Output the [x, y] coordinate of the center of the cell containing the given text.  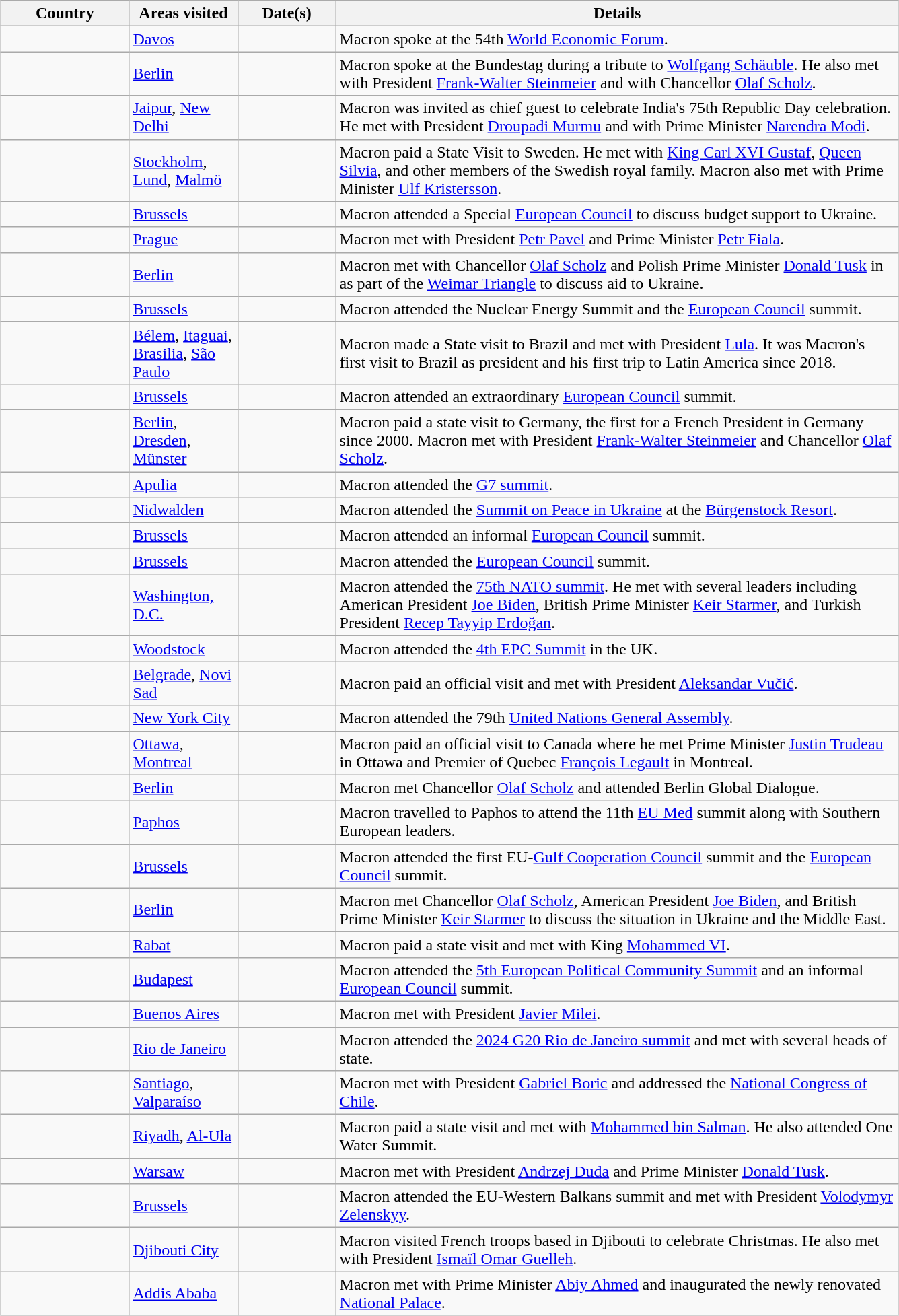
Macron attended the 79th United Nations General Assembly. [617, 718]
Date(s) [287, 13]
Rabat [183, 944]
Macron visited French troops based in Djibouti to celebrate Christmas. He also met with President Ismaïl Omar Guelleh. [617, 1249]
Budapest [183, 979]
Macron attended the EU-Western Balkans summit and met with President Volodymyr Zelenskyy. [617, 1206]
Areas visited [183, 13]
Apulia [183, 484]
Nidwalden [183, 510]
Jaipur, New Delhi [183, 117]
Rio de Janeiro [183, 1049]
Ottawa, Montreal [183, 753]
Addis Ababa [183, 1294]
Buenos Aires [183, 1014]
Berlin, Dresden, Münster [183, 440]
Macron attended an informal European Council summit. [617, 536]
Macron attended the G7 summit. [617, 484]
Stockholm, Lund, Malmö [183, 170]
Macron met with President Gabriel Boric and addressed the National Congress of Chile. [617, 1093]
Macron spoke at the 54th World Economic Forum. [617, 39]
Macron paid a state visit and met with Mohammed bin Salman. He also attended One Water Summit. [617, 1136]
New York City [183, 718]
Macron attended an extraordinary European Council summit. [617, 396]
Belgrade, Novi Sad [183, 684]
Bélem, Itaguai, Brasilia, São Paulo [183, 353]
Macron paid an official visit to Canada where he met Prime Minister Justin Trudeau in Ottawa and Premier of Quebec François Legault in Montreal. [617, 753]
Macron attended the Summit on Peace in Ukraine at the Bürgenstock Resort. [617, 510]
Country [65, 13]
Macron met with Prime Minister Abiy Ahmed and inaugurated the newly renovated National Palace. [617, 1294]
Macron attended the 2024 G20 Rio de Janeiro summit and met with several heads of state. [617, 1049]
Davos [183, 39]
Macron attended the European Council summit. [617, 561]
Washington, D.C. [183, 605]
Macron met with Chancellor Olaf Scholz and Polish Prime Minister Donald Tusk in as part of the Weimar Triangle to discuss aid to Ukraine. [617, 275]
Djibouti City [183, 1249]
Woodstock [183, 649]
Macron attended the 4th EPC Summit in the UK. [617, 649]
Details [617, 13]
Warsaw [183, 1171]
Riyadh, Al-Ula [183, 1136]
Macron met with President Andrzej Duda and Prime Minister Donald Tusk. [617, 1171]
Macron met with President Javier Milei. [617, 1014]
Macron travelled to Paphos to attend the 11th EU Med summit along with Southern European leaders. [617, 823]
Santiago, Valparaíso [183, 1093]
Macron met with President Petr Pavel and Prime Minister Petr Fiala. [617, 240]
Macron met Chancellor Olaf Scholz and attended Berlin Global Dialogue. [617, 788]
Prague [183, 240]
Macron attended a Special European Council to discuss budget support to Ukraine. [617, 214]
Macron paid a state visit and met with King Mohammed VI. [617, 944]
Macron paid an official visit and met with President Aleksandar Vučić. [617, 684]
Macron attended the first EU-Gulf Cooperation Council summit and the European Council summit. [617, 866]
Macron attended the Nuclear Energy Summit and the European Council summit. [617, 309]
Paphos [183, 823]
Macron attended the 5th European Political Community Summit and an informal European Council summit. [617, 979]
